Return the (x, y) coordinate for the center point of the cell that contains the specified text.  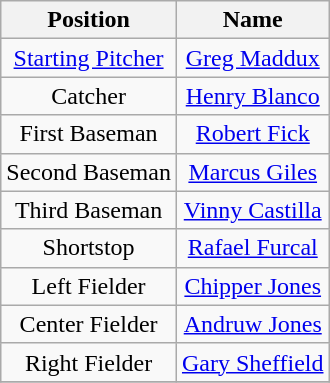
Vinny Castilla (252, 210)
Gary Sheffield (252, 362)
First Baseman (89, 134)
Marcus Giles (252, 172)
Left Fielder (89, 286)
Right Fielder (89, 362)
Greg Maddux (252, 58)
Catcher (89, 96)
Rafael Furcal (252, 248)
Chipper Jones (252, 286)
Name (252, 20)
Henry Blanco (252, 96)
Third Baseman (89, 210)
Starting Pitcher (89, 58)
Andruw Jones (252, 324)
Second Baseman (89, 172)
Robert Fick (252, 134)
Shortstop (89, 248)
Position (89, 20)
Center Fielder (89, 324)
